Detect which cell encompasses the target text, then output its [x, y] center coordinate. 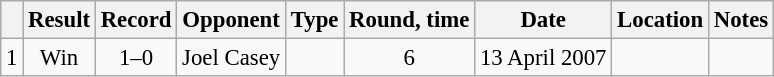
Result [60, 20]
Opponent [232, 20]
Location [660, 20]
1 [12, 58]
Round, time [410, 20]
Type [314, 20]
Record [136, 20]
6 [410, 58]
1–0 [136, 58]
Date [544, 20]
Notes [740, 20]
Joel Casey [232, 58]
13 April 2007 [544, 58]
Win [60, 58]
